Pinpoint the cell where the given text exists, returning its [x, y] midpoint coordinate. 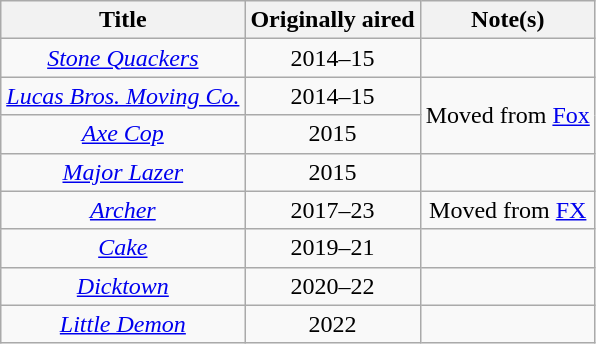
2020–22 [332, 286]
Major Lazer [123, 172]
Lucas Bros. Moving Co. [123, 96]
Moved from FX [508, 210]
Axe Cop [123, 134]
Stone Quackers [123, 58]
Cake [123, 248]
Archer [123, 210]
2022 [332, 324]
Moved from Fox [508, 115]
2019–21 [332, 248]
Little Demon [123, 324]
Title [123, 20]
Dicktown [123, 286]
Originally aired [332, 20]
Note(s) [508, 20]
2017–23 [332, 210]
